From the cell containing the given text, extract its center point as [X, Y] coordinate. 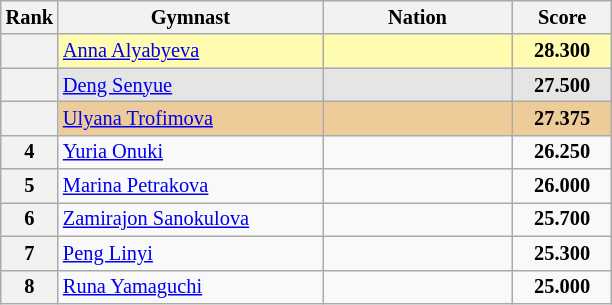
Peng Linyi [190, 253]
27.375 [562, 118]
Score [562, 17]
Runa Yamaguchi [190, 287]
Deng Senyue [190, 85]
25.700 [562, 219]
Yuria Onuki [190, 152]
Nation [418, 17]
Gymnast [190, 17]
Marina Petrakova [190, 186]
25.300 [562, 253]
Rank [30, 17]
5 [30, 186]
Anna Alyabyeva [190, 51]
26.250 [562, 152]
Zamirajon Sanokulova [190, 219]
Ulyana Trofimova [190, 118]
27.500 [562, 85]
25.000 [562, 287]
7 [30, 253]
4 [30, 152]
28.300 [562, 51]
8 [30, 287]
6 [30, 219]
26.000 [562, 186]
